Extract the (x, y) coordinate from the center of the cell holding the provided text.  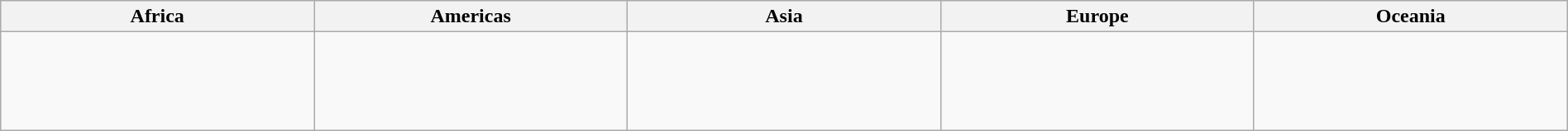
Africa (157, 16)
Asia (784, 16)
Oceania (1411, 16)
Americas (471, 16)
Europe (1097, 16)
